Find where the given text appears and provide that cell's center as (X, Y) coordinate. 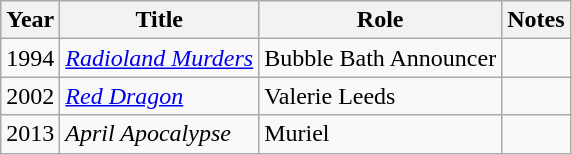
2002 (30, 96)
Valerie Leeds (380, 96)
Muriel (380, 134)
April Apocalypse (160, 134)
1994 (30, 58)
Radioland Murders (160, 58)
Role (380, 20)
2013 (30, 134)
Title (160, 20)
Bubble Bath Announcer (380, 58)
Notes (536, 20)
Red Dragon (160, 96)
Year (30, 20)
